Output the [X, Y] coordinate of the center of the cell containing the given text.  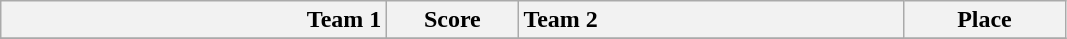
Team 1 [194, 20]
Score [452, 20]
Team 2 [711, 20]
Place [984, 20]
